Provide the [x, y] coordinate of the cell's center where the given text is located.  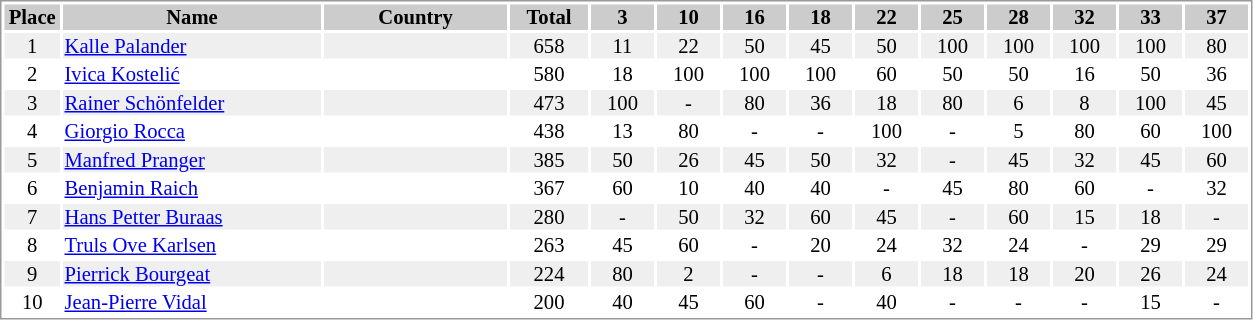
13 [622, 131]
4 [32, 131]
Giorgio Rocca [192, 131]
Truls Ove Karlsen [192, 245]
Hans Petter Buraas [192, 217]
473 [549, 103]
263 [549, 245]
11 [622, 46]
1 [32, 46]
Place [32, 17]
438 [549, 131]
7 [32, 217]
Pierrick Bourgeat [192, 274]
Total [549, 17]
367 [549, 189]
33 [1150, 17]
Ivica Kostelić [192, 75]
Benjamin Raich [192, 189]
Name [192, 17]
658 [549, 46]
Jean-Pierre Vidal [192, 303]
280 [549, 217]
37 [1216, 17]
25 [952, 17]
Rainer Schönfelder [192, 103]
224 [549, 274]
9 [32, 274]
Manfred Pranger [192, 160]
200 [549, 303]
385 [549, 160]
580 [549, 75]
28 [1018, 17]
Country [416, 17]
Kalle Palander [192, 46]
